Return (X, Y) of the center of cell containing provided text 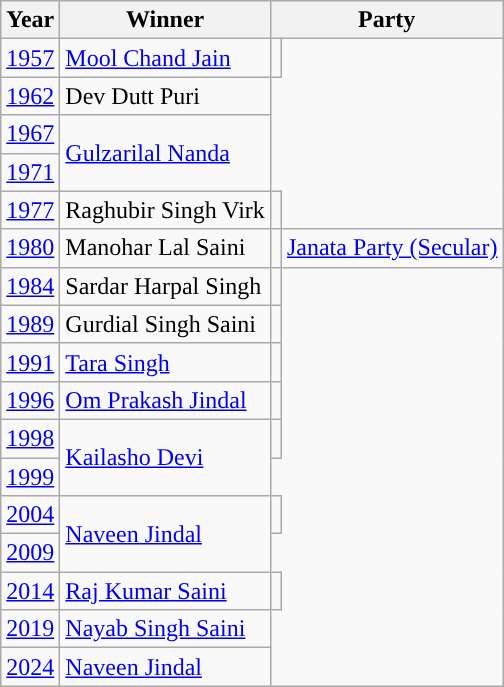
Party (386, 20)
1962 (30, 96)
Nayab Singh Saini (166, 629)
1977 (30, 210)
2014 (30, 591)
Kailasho Devi (166, 457)
1998 (30, 438)
2004 (30, 515)
Winner (166, 20)
Year (30, 20)
1991 (30, 362)
Om Prakash Jindal (166, 400)
1980 (30, 248)
1984 (30, 286)
Dev Dutt Puri (166, 96)
2024 (30, 667)
Gulzarilal Nanda (166, 153)
1989 (30, 324)
1999 (30, 477)
Raghubir Singh Virk (166, 210)
1957 (30, 58)
1967 (30, 134)
1971 (30, 172)
2009 (30, 553)
Manohar Lal Saini (166, 248)
Gurdial Singh Saini (166, 324)
2019 (30, 629)
Janata Party (Secular) (392, 248)
Tara Singh (166, 362)
Raj Kumar Saini (166, 591)
Sardar Harpal Singh (166, 286)
1996 (30, 400)
Mool Chand Jain (166, 58)
